Output the (x, y) coordinate of the center of the cell containing the given text.  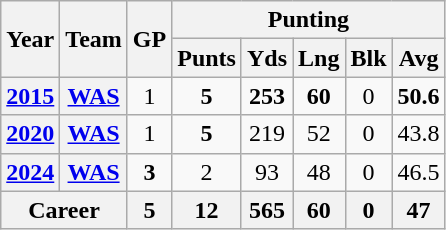
48 (319, 172)
2 (207, 172)
Yds (266, 58)
Team (94, 39)
Year (30, 39)
2024 (30, 172)
12 (207, 210)
3 (149, 172)
Lng (319, 58)
GP (149, 39)
52 (319, 134)
93 (266, 172)
219 (266, 134)
2020 (30, 134)
565 (266, 210)
2015 (30, 96)
43.8 (418, 134)
47 (418, 210)
253 (266, 96)
50.6 (418, 96)
Punts (207, 58)
Punting (308, 20)
Blk (368, 58)
Avg (418, 58)
Career (64, 210)
46.5 (418, 172)
